Capture the cell that displays the provided text and extract its [x, y] central coordinate. 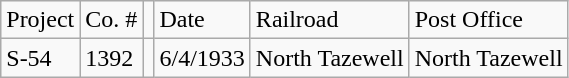
Co. # [112, 20]
Date [202, 20]
S-54 [40, 58]
1392 [112, 58]
Project [40, 20]
Railroad [330, 20]
Post Office [488, 20]
6/4/1933 [202, 58]
